Provide the (x, y) coordinate of the cell's center where the given text is located.  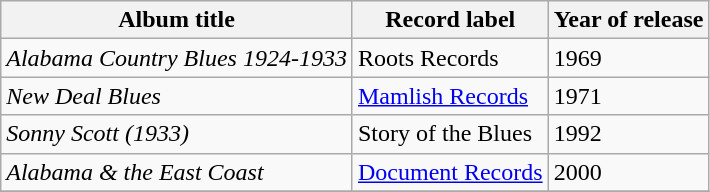
Story of the Blues (450, 134)
Year of release (628, 20)
Alabama & the East Coast (177, 172)
Document Records (450, 172)
1969 (628, 58)
Alabama Country Blues 1924-1933 (177, 58)
New Deal Blues (177, 96)
Album title (177, 20)
2000 (628, 172)
1971 (628, 96)
Record label (450, 20)
Roots Records (450, 58)
Mamlish Records (450, 96)
1992 (628, 134)
Sonny Scott (1933) (177, 134)
